Scan for the cell matching the given text and deliver its [X, Y] coordinate at center. 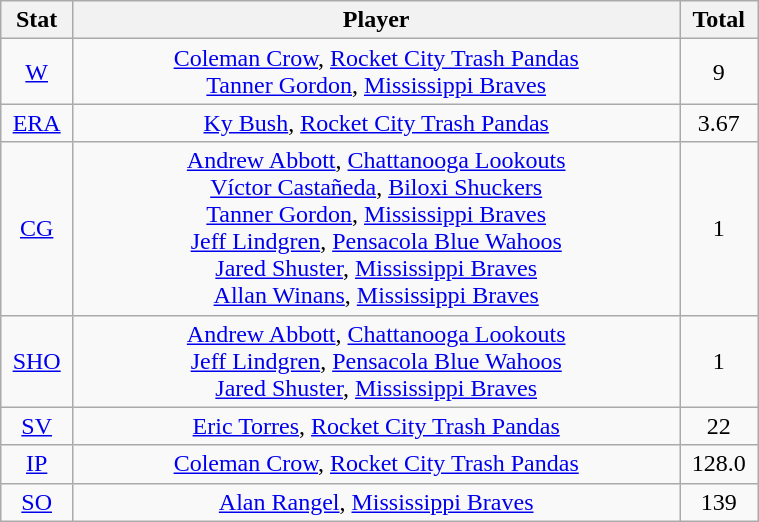
SV [37, 426]
Alan Rangel, Mississippi Braves [376, 502]
139 [719, 502]
Total [719, 20]
W [37, 72]
Andrew Abbott, Chattanooga Lookouts Jeff Lindgren, Pensacola Blue Wahoos Jared Shuster, Mississippi Braves [376, 361]
SO [37, 502]
128.0 [719, 464]
3.67 [719, 123]
Stat [37, 20]
9 [719, 72]
Coleman Crow, Rocket City Trash Pandas Tanner Gordon, Mississippi Braves [376, 72]
22 [719, 426]
IP [37, 464]
Ky Bush, Rocket City Trash Pandas [376, 123]
Player [376, 20]
CG [37, 228]
Eric Torres, Rocket City Trash Pandas [376, 426]
Coleman Crow, Rocket City Trash Pandas [376, 464]
SHO [37, 361]
ERA [37, 123]
